Identify which cell holds the provided text, then report its [x, y] central coordinate. 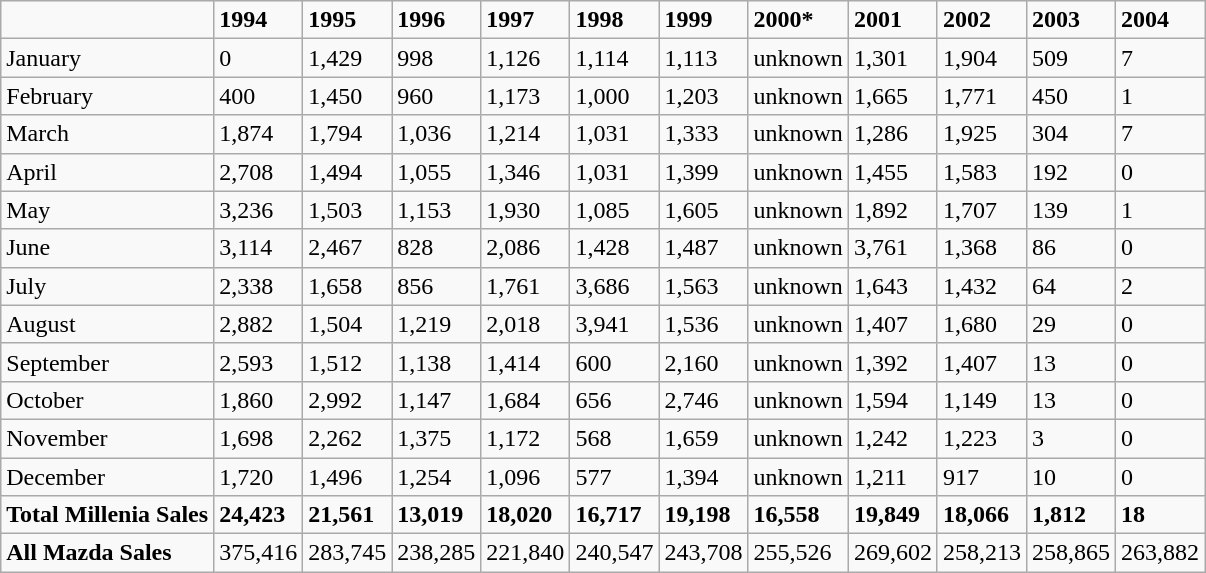
828 [436, 248]
2001 [892, 20]
568 [614, 438]
139 [1072, 210]
1,126 [526, 58]
2,746 [704, 400]
1,173 [526, 96]
July [108, 286]
13,019 [436, 515]
2004 [1160, 20]
2,160 [704, 362]
917 [982, 477]
24,423 [258, 515]
960 [436, 96]
1,203 [704, 96]
1,399 [704, 172]
1,036 [436, 134]
16,558 [798, 515]
240,547 [614, 553]
2,992 [348, 400]
August [108, 324]
1,096 [526, 477]
December [108, 477]
400 [258, 96]
255,526 [798, 553]
1,414 [526, 362]
1995 [348, 20]
3,114 [258, 248]
1,925 [982, 134]
375,416 [258, 553]
1,874 [258, 134]
18,066 [982, 515]
258,865 [1072, 553]
1,211 [892, 477]
86 [1072, 248]
1996 [436, 20]
1,496 [348, 477]
1,594 [892, 400]
1,000 [614, 96]
269,602 [892, 553]
1,219 [436, 324]
1999 [704, 20]
1,368 [982, 248]
18 [1160, 515]
1,432 [982, 286]
2 [1160, 286]
243,708 [704, 553]
2,882 [258, 324]
March [108, 134]
2,708 [258, 172]
192 [1072, 172]
1,707 [982, 210]
3 [1072, 438]
1,605 [704, 210]
3,686 [614, 286]
Total Millenia Sales [108, 515]
3,941 [614, 324]
1,761 [526, 286]
1,153 [436, 210]
June [108, 248]
1,254 [436, 477]
3,236 [258, 210]
February [108, 96]
600 [614, 362]
656 [614, 400]
2003 [1072, 20]
64 [1072, 286]
April [108, 172]
221,840 [526, 553]
1,812 [1072, 515]
1,892 [892, 210]
1,643 [892, 286]
1,487 [704, 248]
1,429 [348, 58]
3,761 [892, 248]
All Mazda Sales [108, 553]
16,717 [614, 515]
May [108, 210]
1,428 [614, 248]
1,503 [348, 210]
2002 [982, 20]
1,494 [348, 172]
1,512 [348, 362]
2,338 [258, 286]
1,172 [526, 438]
1,223 [982, 438]
304 [1072, 134]
1,114 [614, 58]
1,659 [704, 438]
1,301 [892, 58]
1,504 [348, 324]
1,242 [892, 438]
2000* [798, 20]
238,285 [436, 553]
2,086 [526, 248]
263,882 [1160, 553]
29 [1072, 324]
1,771 [982, 96]
1,394 [704, 477]
1,149 [982, 400]
1,138 [436, 362]
1,455 [892, 172]
November [108, 438]
1,113 [704, 58]
2,018 [526, 324]
1994 [258, 20]
10 [1072, 477]
1,720 [258, 477]
1,563 [704, 286]
1997 [526, 20]
21,561 [348, 515]
19,198 [704, 515]
856 [436, 286]
577 [614, 477]
1,375 [436, 438]
1,904 [982, 58]
1,286 [892, 134]
1,333 [704, 134]
1,085 [614, 210]
283,745 [348, 553]
October [108, 400]
1,698 [258, 438]
1,665 [892, 96]
509 [1072, 58]
2,262 [348, 438]
1,055 [436, 172]
1,346 [526, 172]
18,020 [526, 515]
1,450 [348, 96]
September [108, 362]
1,147 [436, 400]
2,467 [348, 248]
January [108, 58]
1,860 [258, 400]
19,849 [892, 515]
1,214 [526, 134]
1,536 [704, 324]
450 [1072, 96]
998 [436, 58]
1,583 [982, 172]
1998 [614, 20]
1,684 [526, 400]
1,930 [526, 210]
1,658 [348, 286]
1,680 [982, 324]
258,213 [982, 553]
1,794 [348, 134]
2,593 [258, 362]
1,392 [892, 362]
